Scan for the cell matching the given text and deliver its [x, y] coordinate at center. 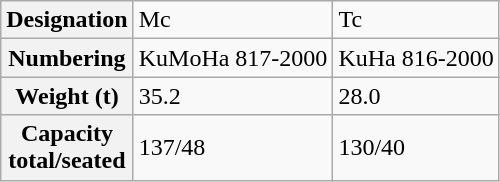
Weight (t) [67, 96]
Designation [67, 20]
KuHa 816-2000 [416, 58]
Tc [416, 20]
Numbering [67, 58]
130/40 [416, 148]
KuMoHa 817-2000 [233, 58]
Capacitytotal/seated [67, 148]
137/48 [233, 148]
35.2 [233, 96]
Mc [233, 20]
28.0 [416, 96]
